Scan for the cell matching the given text and deliver its [X, Y] coordinate at center. 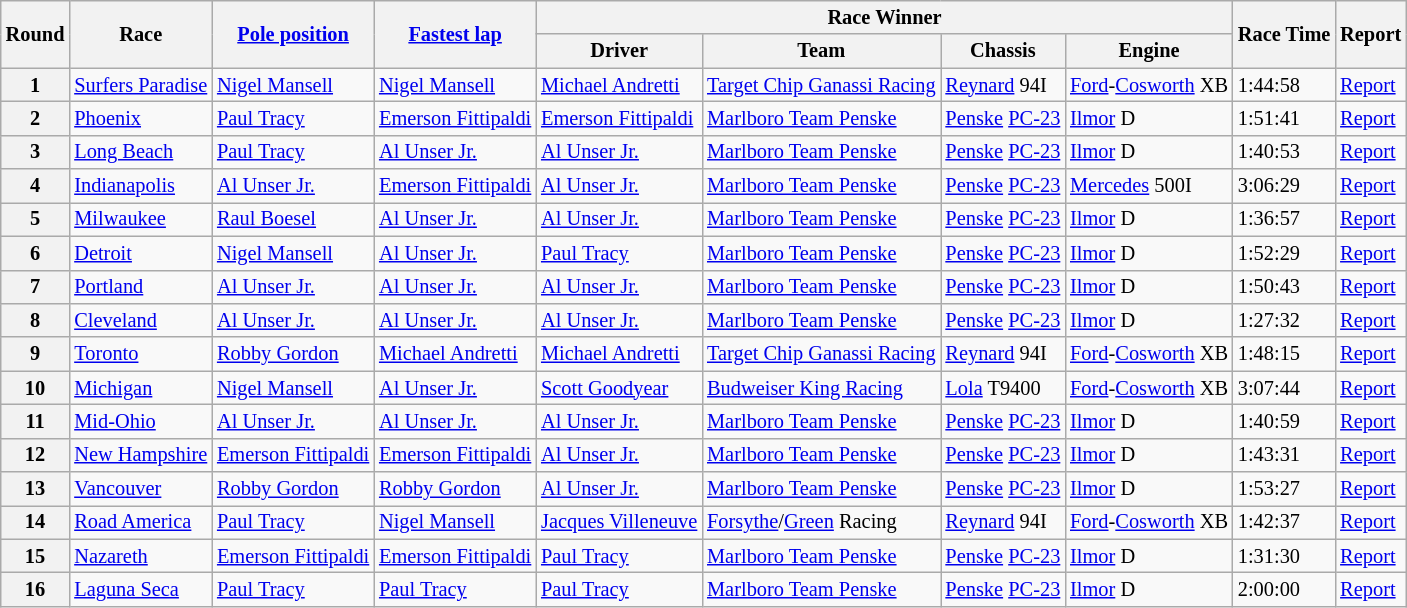
1:53:27 [1284, 489]
Race [140, 34]
Michigan [140, 388]
1 [36, 85]
Fastest lap [455, 34]
Team [821, 51]
Phoenix [140, 118]
3 [36, 152]
3:07:44 [1284, 388]
13 [36, 489]
7 [36, 287]
1:42:37 [1284, 522]
Road America [140, 522]
Cleveland [140, 320]
Jacques Villeneuve [619, 522]
1:40:59 [1284, 421]
8 [36, 320]
4 [36, 186]
Raul Boesel [293, 219]
Lola T9400 [1002, 388]
Forsythe/Green Racing [821, 522]
Round [36, 34]
Budweiser King Racing [821, 388]
1:51:41 [1284, 118]
Milwaukee [140, 219]
1:40:53 [1284, 152]
1:27:32 [1284, 320]
Portland [140, 287]
Pole position [293, 34]
2 [36, 118]
6 [36, 253]
5 [36, 219]
Indianapolis [140, 186]
Surfers Paradise [140, 85]
1:36:57 [1284, 219]
Engine [1149, 51]
12 [36, 455]
Long Beach [140, 152]
1:52:29 [1284, 253]
Race Time [1284, 34]
15 [36, 556]
1:50:43 [1284, 287]
Mercedes 500I [1149, 186]
Laguna Seca [140, 589]
Toronto [140, 354]
Detroit [140, 253]
11 [36, 421]
1:43:31 [1284, 455]
Mid-Ohio [140, 421]
3:06:29 [1284, 186]
14 [36, 522]
16 [36, 589]
9 [36, 354]
1:48:15 [1284, 354]
10 [36, 388]
Race Winner [884, 17]
1:44:58 [1284, 85]
Scott Goodyear [619, 388]
New Hampshire [140, 455]
1:31:30 [1284, 556]
Chassis [1002, 51]
Vancouver [140, 489]
Driver [619, 51]
2:00:00 [1284, 589]
Nazareth [140, 556]
